For the text-containing cell, return its midpoint in [x, y] coordinate format. 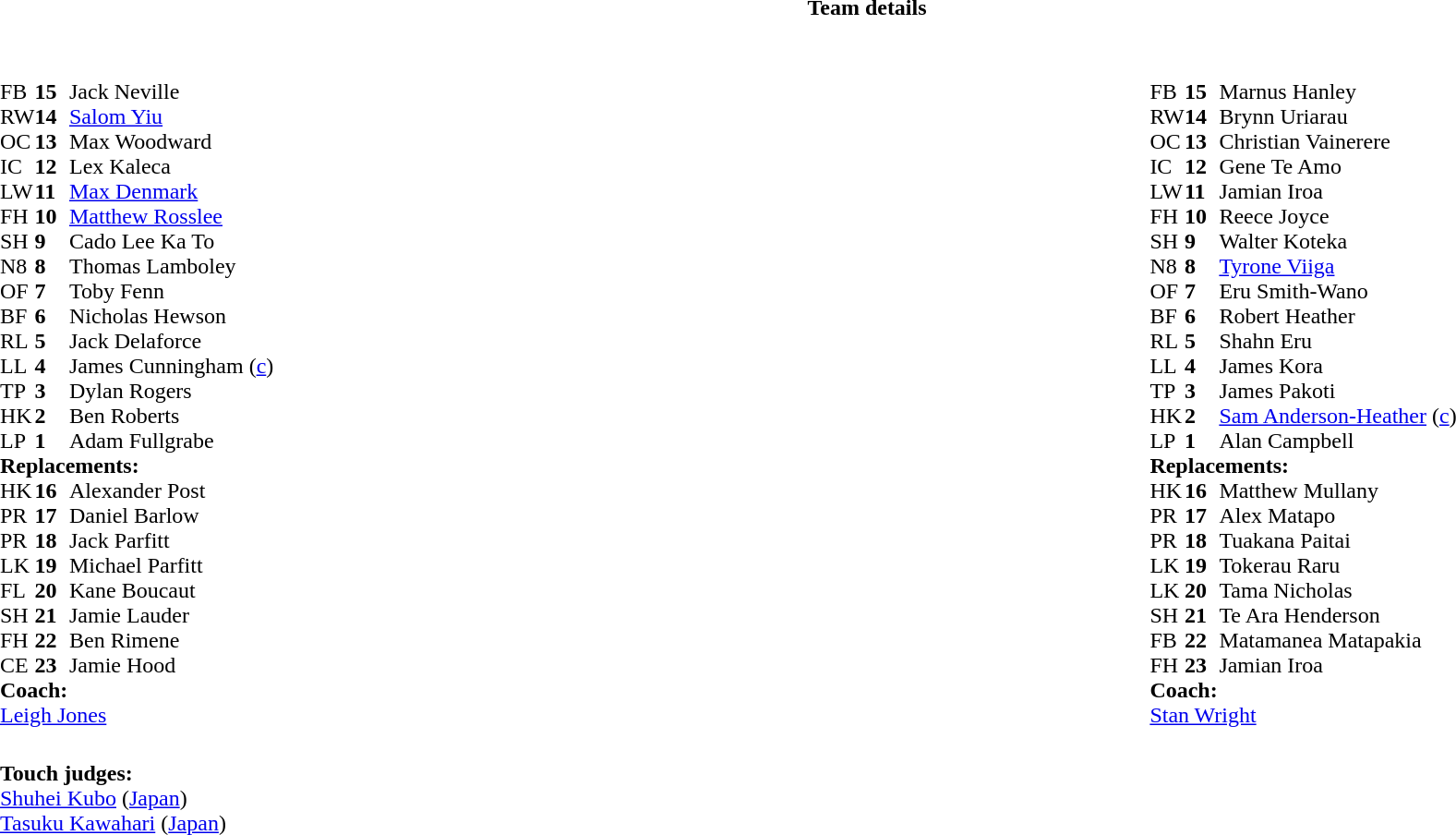
Walter Koteka [1337, 242]
Nicholas Hewson [172, 316]
Tama Nicholas [1337, 591]
Eru Smith-Wano [1337, 292]
Daniel Barlow [172, 515]
Adam Fullgrabe [172, 442]
Tyrone Viiga [1337, 266]
Tuakana Paitai [1337, 541]
Alan Campbell [1337, 442]
James Cunningham (c) [172, 366]
Matthew Mullany [1337, 491]
Jamie Lauder [172, 615]
Alexander Post [172, 491]
Marnus Hanley [1337, 92]
Jack Parfitt [172, 541]
Max Woodward [172, 142]
Matthew Rosslee [172, 216]
James Kora [1337, 366]
James Pakoti [1337, 392]
CE [18, 665]
Toby Fenn [172, 292]
Shahn Eru [1337, 342]
Te Ara Henderson [1337, 615]
Jack Neville [172, 92]
Jamie Hood [172, 665]
Sam Anderson-Heather (c) [1337, 416]
Michael Parfitt [172, 565]
Thomas Lamboley [172, 266]
Robert Heather [1337, 316]
Kane Boucaut [172, 591]
Lex Kaleca [172, 166]
Christian Vainerere [1337, 142]
Gene Te Amo [1337, 166]
Cado Lee Ka To [172, 242]
Salom Yiu [172, 116]
Ben Roberts [172, 416]
Stan Wright [1303, 715]
Leigh Jones [137, 715]
Matamanea Matapakia [1337, 641]
Reece Joyce [1337, 216]
Max Denmark [172, 192]
Alex Matapo [1337, 515]
FL [18, 591]
Ben Rimene [172, 641]
Jack Delaforce [172, 342]
Brynn Uriarau [1337, 116]
Tokerau Raru [1337, 565]
Dylan Rogers [172, 392]
